Search for the cell housing the specified text and yield its [X, Y] center coordinate. 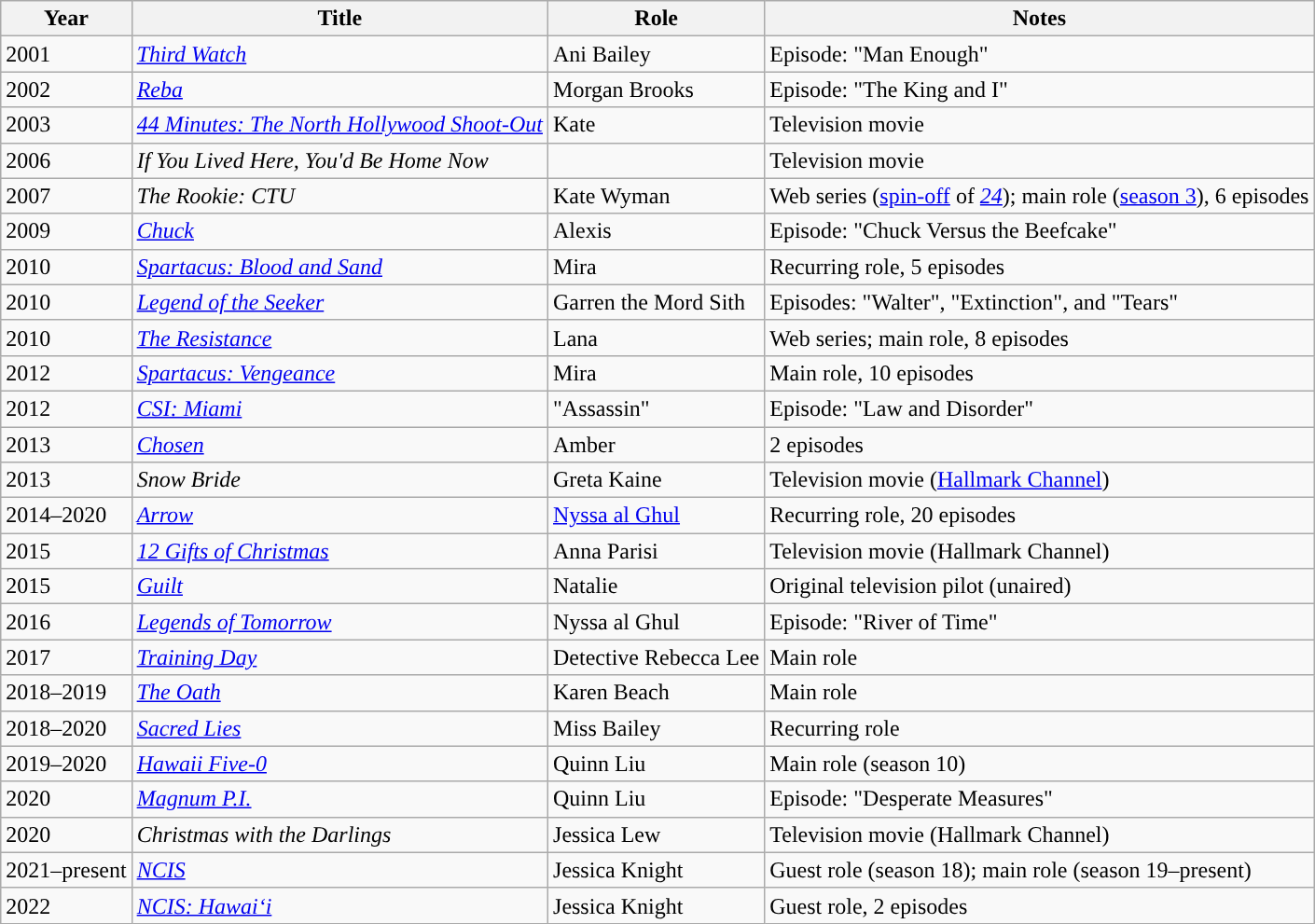
2006 [66, 160]
2022 [66, 905]
Recurring role, 20 episodes [1039, 516]
Guilt [339, 586]
CSI: Miami [339, 408]
Karen Beach [657, 693]
Detective Rebecca Lee [657, 657]
Episode: "Desperate Measures" [1039, 799]
Garren the Mord Sith [657, 302]
Miss Bailey [657, 728]
Chosen [339, 445]
2 episodes [1039, 445]
Magnum P.I. [339, 799]
NCIS [339, 870]
2014–2020 [66, 516]
NCIS: Hawaiʻi [339, 905]
2019–2020 [66, 764]
Recurring role [1039, 728]
Web series; main role, 8 episodes [1039, 338]
2009 [66, 231]
Natalie [657, 586]
Lana [657, 338]
Chuck [339, 231]
Recurring role, 5 episodes [1039, 267]
Greta Kaine [657, 480]
Year [66, 19]
Episode: "Man Enough" [1039, 54]
Original television pilot (unaired) [1039, 586]
Sacred Lies [339, 728]
The Oath [339, 693]
Training Day [339, 657]
Main role (season 10) [1039, 764]
2018–2019 [66, 693]
Spartacus: Blood and Sand [339, 267]
Morgan Brooks [657, 90]
Hawaii Five-0 [339, 764]
Jessica Lew [657, 834]
Alexis [657, 231]
Episode: "The King and I" [1039, 90]
Anna Parisi [657, 551]
2007 [66, 196]
Christmas with the Darlings [339, 834]
2001 [66, 54]
Role [657, 19]
Title [339, 19]
Legend of the Seeker [339, 302]
44 Minutes: The North Hollywood Shoot-Out [339, 125]
Spartacus: Vengeance [339, 373]
2018–2020 [66, 728]
Kate Wyman [657, 196]
2003 [66, 125]
2016 [66, 622]
Snow Bride [339, 480]
2021–present [66, 870]
Main role, 10 episodes [1039, 373]
Kate [657, 125]
Ani Bailey [657, 54]
Episode: "River of Time" [1039, 622]
Legends of Tomorrow [339, 622]
Notes [1039, 19]
Amber [657, 445]
The Resistance [339, 338]
Episodes: "Walter", "Extinction", and "Tears" [1039, 302]
The Rookie: CTU [339, 196]
Arrow [339, 516]
Guest role, 2 episodes [1039, 905]
Third Watch [339, 54]
If You Lived Here, You'd Be Home Now [339, 160]
Episode: "Law and Disorder" [1039, 408]
2017 [66, 657]
12 Gifts of Christmas [339, 551]
"Assassin" [657, 408]
Episode: "Chuck Versus the Beefcake" [1039, 231]
Web series (spin-off of 24); main role (season 3), 6 episodes [1039, 196]
2002 [66, 90]
Reba [339, 90]
Guest role (season 18); main role (season 19–present) [1039, 870]
